Locate the cell with the specified text and output its (X, Y) center coordinate. 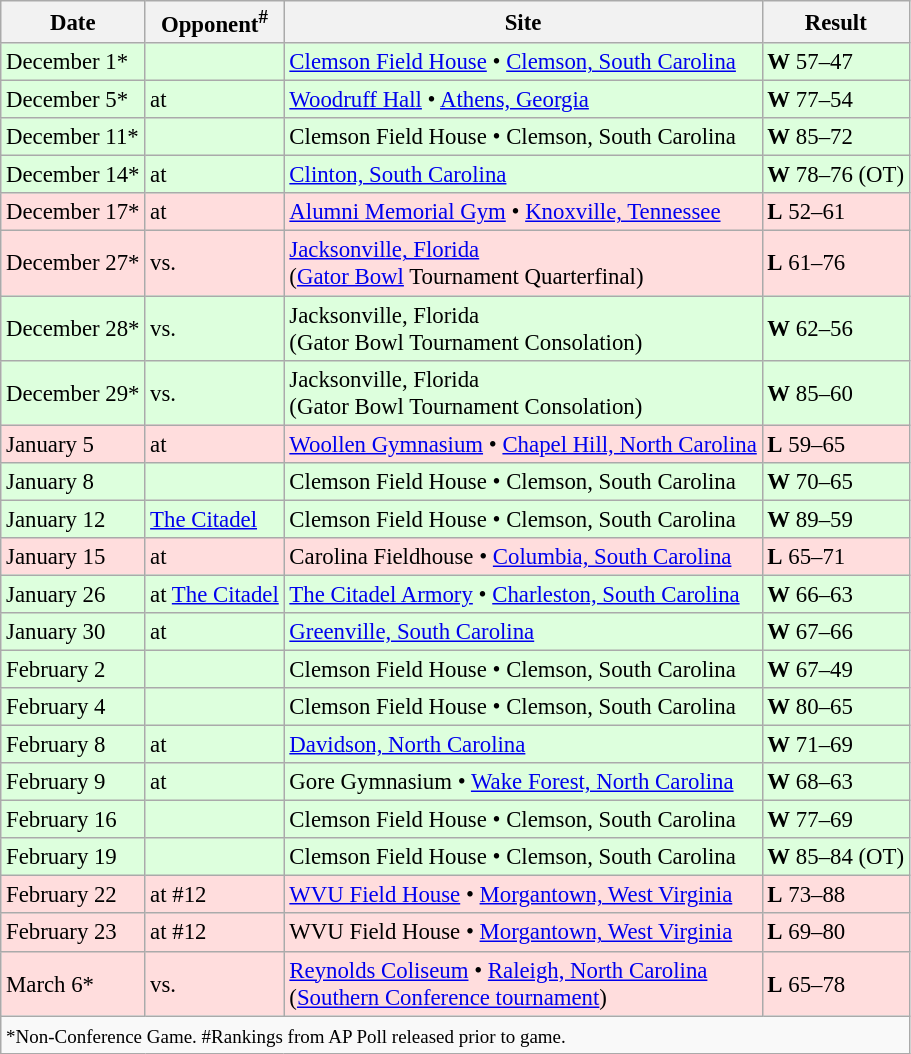
Reynolds Coliseum • Raleigh, North Carolina(Southern Conference tournament) (523, 984)
W 68–63 (836, 782)
January 12 (73, 519)
W 62–56 (836, 328)
Davidson, North Carolina (523, 745)
L 69–80 (836, 933)
December 29* (73, 392)
December 1* (73, 62)
W 77–69 (836, 820)
February 9 (73, 782)
at The Citadel (214, 594)
Date (73, 22)
Jacksonville, Florida(Gator Bowl Tournament Quarterfinal) (523, 264)
L 73–88 (836, 895)
Clinton, South Carolina (523, 175)
L 61–76 (836, 264)
January 5 (73, 444)
December 5* (73, 100)
L 52–61 (836, 213)
January 30 (73, 632)
February 16 (73, 820)
Site (523, 22)
W 85–84 (OT) (836, 857)
Result (836, 22)
*Non-Conference Game. #Rankings from AP Poll released prior to game. (456, 1035)
W 85–72 (836, 137)
January 15 (73, 557)
W 85–60 (836, 392)
L 59–65 (836, 444)
The Citadel (214, 519)
February 19 (73, 857)
December 28* (73, 328)
L 65–78 (836, 984)
February 8 (73, 745)
Opponent# (214, 22)
The Citadel Armory • Charleston, South Carolina (523, 594)
February 23 (73, 933)
December 17* (73, 213)
December 11* (73, 137)
December 27* (73, 264)
March 6* (73, 984)
Woodruff Hall • Athens, Georgia (523, 100)
L 65–71 (836, 557)
W 57–47 (836, 62)
Alumni Memorial Gym • Knoxville, Tennessee (523, 213)
January 8 (73, 481)
W 71–69 (836, 745)
W 78–76 (OT) (836, 175)
February 22 (73, 895)
February 2 (73, 669)
W 67–66 (836, 632)
W 77–54 (836, 100)
Woollen Gymnasium • Chapel Hill, North Carolina (523, 444)
December 14* (73, 175)
W 67–49 (836, 669)
Greenville, South Carolina (523, 632)
February 4 (73, 707)
W 70–65 (836, 481)
W 80–65 (836, 707)
Carolina Fieldhouse • Columbia, South Carolina (523, 557)
January 26 (73, 594)
Gore Gymnasium • Wake Forest, North Carolina (523, 782)
W 89–59 (836, 519)
W 66–63 (836, 594)
